Determine the [X, Y] coordinate at the center of the cell enclosing the given text.  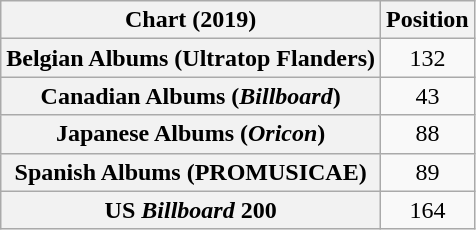
164 [428, 210]
Canadian Albums (Billboard) [191, 96]
Belgian Albums (Ultratop Flanders) [191, 58]
Position [428, 20]
43 [428, 96]
Japanese Albums (Oricon) [191, 134]
Chart (2019) [191, 20]
88 [428, 134]
89 [428, 172]
US Billboard 200 [191, 210]
132 [428, 58]
Spanish Albums (PROMUSICAE) [191, 172]
